Determine the (X, Y) coordinate at the center of the cell enclosing the given text.  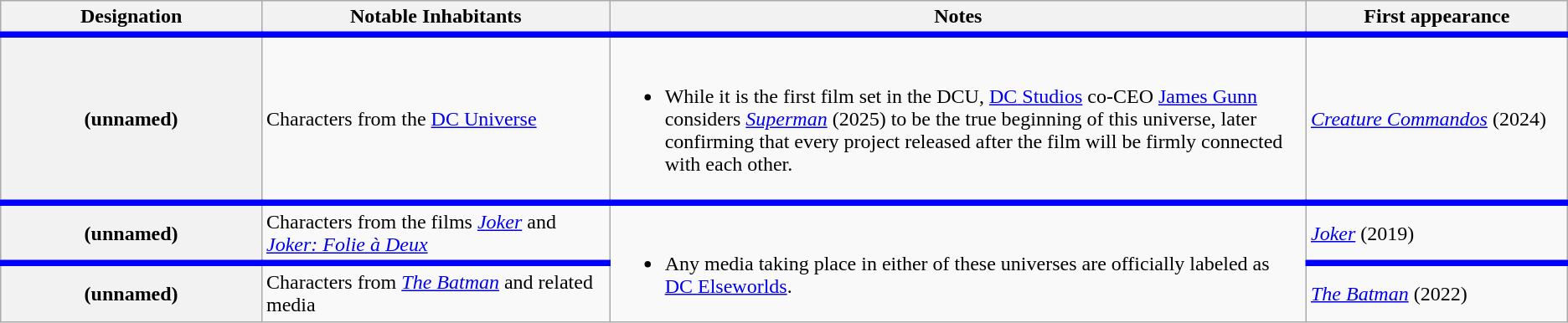
Designation (132, 18)
Joker (2019) (1436, 233)
Characters from the films Joker and Joker: Folie à Deux (436, 233)
Characters from The Batman and related media (436, 293)
The Batman (2022) (1436, 293)
Characters from the DC Universe (436, 119)
Any media taking place in either of these universes are officially labeled as DC Elseworlds. (958, 263)
First appearance (1436, 18)
Notable Inhabitants (436, 18)
Notes (958, 18)
Creature Commandos (2024) (1436, 119)
